From the cell containing the given text, extract its center point as (X, Y) coordinate. 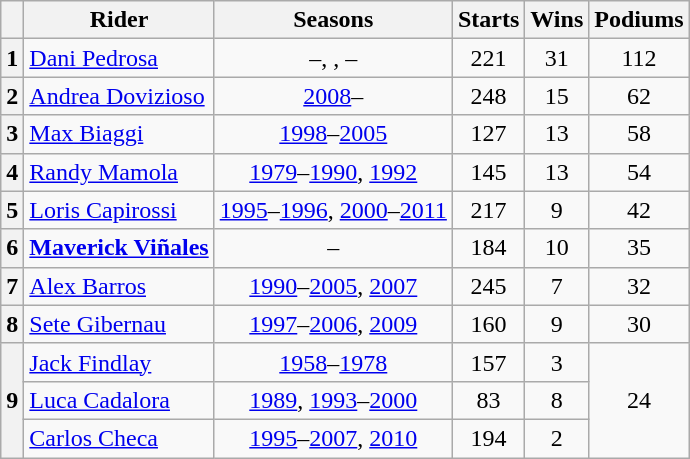
248 (488, 96)
245 (488, 286)
Randy Mamola (119, 172)
Rider (119, 20)
1989, 1993–2000 (333, 400)
Alex Barros (119, 286)
4 (12, 172)
127 (488, 134)
1995–1996, 2000–2011 (333, 210)
112 (639, 58)
62 (639, 96)
32 (639, 286)
6 (12, 248)
1979–1990, 1992 (333, 172)
1 (12, 58)
30 (639, 324)
1995–2007, 2010 (333, 438)
145 (488, 172)
10 (557, 248)
58 (639, 134)
Dani Pedrosa (119, 58)
Andrea Dovizioso (119, 96)
–, , – (333, 58)
1958–1978 (333, 362)
54 (639, 172)
217 (488, 210)
184 (488, 248)
42 (639, 210)
5 (12, 210)
31 (557, 58)
Luca Cadalora (119, 400)
Seasons (333, 20)
Wins (557, 20)
35 (639, 248)
15 (557, 96)
1990–2005, 2007 (333, 286)
2008– (333, 96)
Loris Capirossi (119, 210)
Max Biaggi (119, 134)
194 (488, 438)
160 (488, 324)
83 (488, 400)
24 (639, 400)
Carlos Checa (119, 438)
Podiums (639, 20)
157 (488, 362)
Jack Findlay (119, 362)
– (333, 248)
1998–2005 (333, 134)
Maverick Viñales (119, 248)
221 (488, 58)
Starts (488, 20)
1997–2006, 2009 (333, 324)
Sete Gibernau (119, 324)
